Locate the cell with the specified text and output its [X, Y] center coordinate. 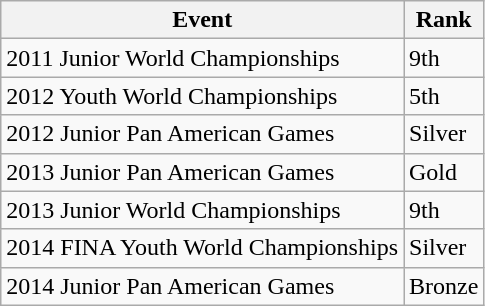
Rank [444, 20]
2012 Youth World Championships [202, 96]
2011 Junior World Championships [202, 58]
2012 Junior Pan American Games [202, 134]
2014 FINA Youth World Championships [202, 248]
5th [444, 96]
Gold [444, 172]
2014 Junior Pan American Games [202, 286]
Event [202, 20]
Bronze [444, 286]
2013 Junior Pan American Games [202, 172]
2013 Junior World Championships [202, 210]
